Find where the given text appears and provide that cell's center as [x, y] coordinate. 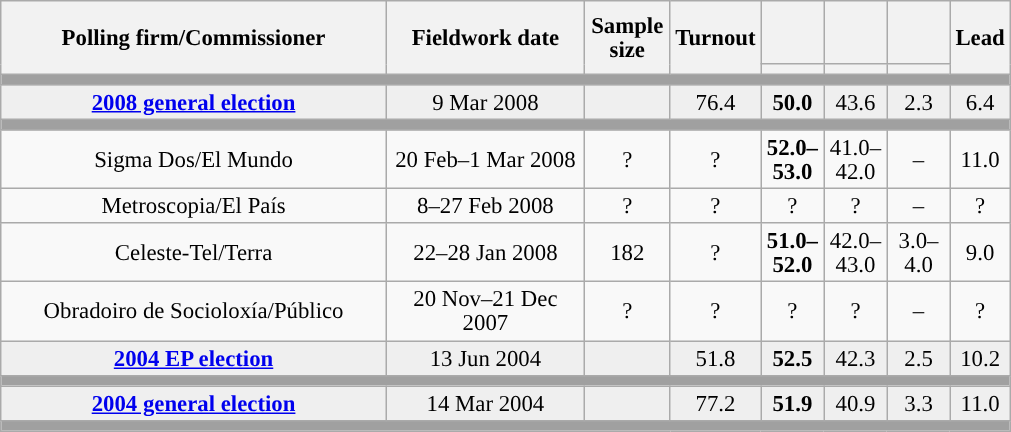
50.0 [792, 102]
Sigma Dos/El Mundo [194, 160]
Lead [980, 38]
52.0–53.0 [792, 160]
77.2 [716, 404]
2004 general election [194, 404]
42.0–43.0 [856, 254]
Obradoiro de Socioloxía/Público [194, 312]
9.0 [980, 254]
14 Mar 2004 [485, 404]
40.9 [856, 404]
41.0–42.0 [856, 160]
10.2 [980, 358]
8–27 Feb 2008 [485, 206]
52.5 [792, 358]
2.5 [918, 358]
51.0–52.0 [792, 254]
182 [627, 254]
3.3 [918, 404]
43.6 [856, 102]
6.4 [980, 102]
22–28 Jan 2008 [485, 254]
Celeste-Tel/Terra [194, 254]
51.8 [716, 358]
51.9 [792, 404]
9 Mar 2008 [485, 102]
Metroscopia/El País [194, 206]
2008 general election [194, 102]
42.3 [856, 358]
20 Feb–1 Mar 2008 [485, 160]
Sample size [627, 38]
20 Nov–21 Dec 2007 [485, 312]
Fieldwork date [485, 38]
76.4 [716, 102]
3.0–4.0 [918, 254]
Turnout [716, 38]
Polling firm/Commissioner [194, 38]
2.3 [918, 102]
13 Jun 2004 [485, 358]
2004 EP election [194, 358]
